Provide the [x, y] coordinate of the cell's center where the given text is located.  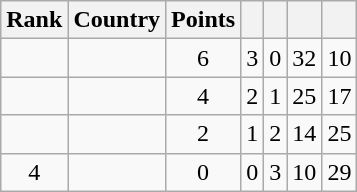
17 [340, 96]
Rank [34, 20]
14 [304, 134]
6 [204, 58]
Country [117, 20]
32 [304, 58]
29 [340, 172]
Points [204, 20]
